Return (X, Y) of the center of cell containing provided text 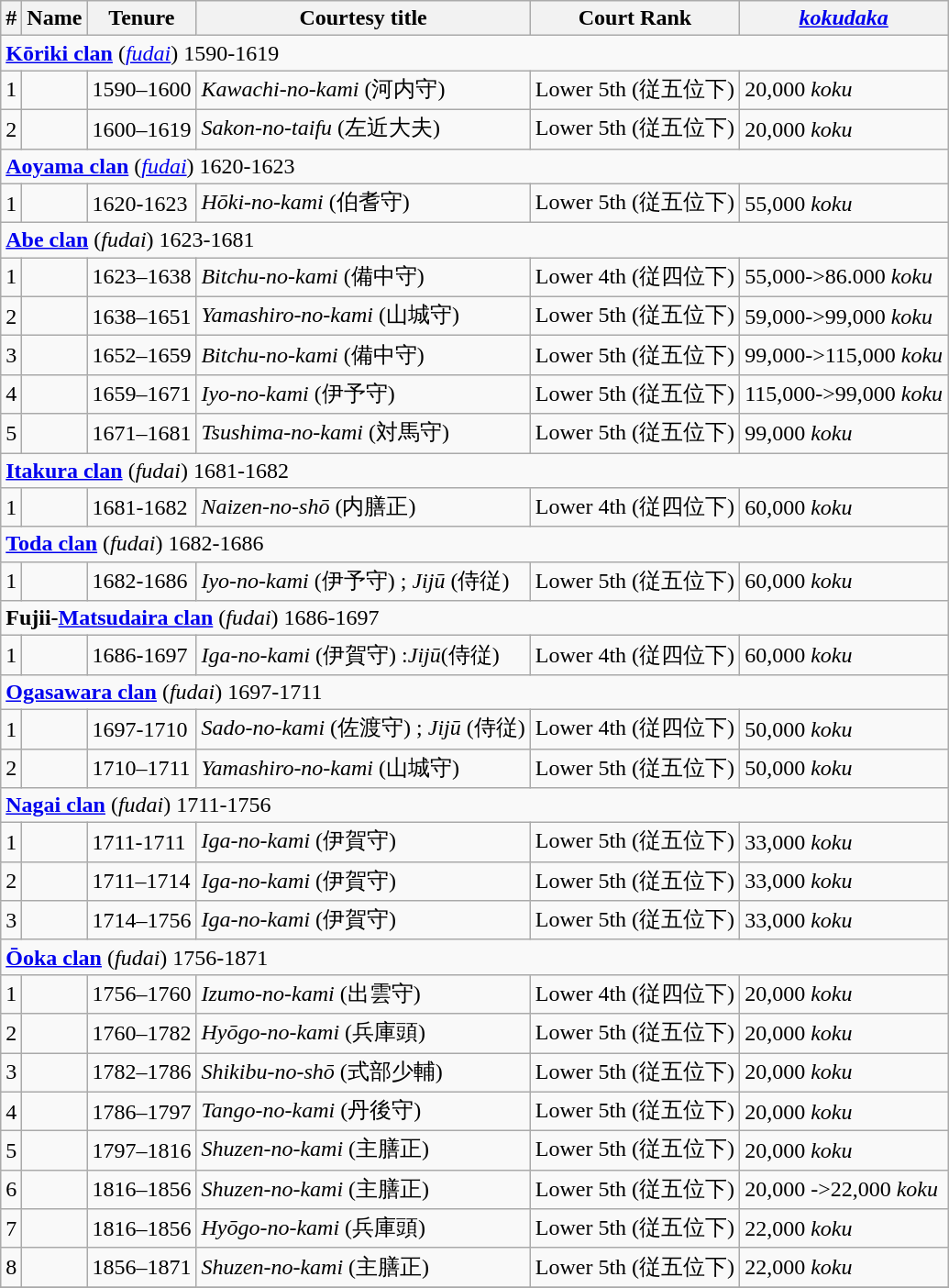
kokudaka (844, 18)
Hōki-no-kami (伯耆守) (363, 204)
Naizen-no-shō (内膳正) (363, 508)
Ogasawara clan (fudai) 1697-1711 (475, 692)
1590–1600 (141, 90)
55,000 koku (844, 204)
1782–1786 (141, 1073)
115,000->99,000 koku (844, 394)
Aoyama clan (fudai) 1620-1623 (475, 166)
Sado-no-kami (佐渡守) ; Jijū (侍従) (363, 728)
1620-1623 (141, 204)
1786–1797 (141, 1112)
Iyo-no-kami (伊予守) ; Jijū (侍従) (363, 582)
1697-1710 (141, 728)
1600–1619 (141, 128)
Kawachi-no-kami (河内守) (363, 90)
8 (11, 1268)
1797–1816 (141, 1150)
Tsushima-no-kami (対馬守) (363, 433)
Kōriki clan (fudai) 1590-1619 (475, 53)
1652–1659 (141, 356)
1711–1714 (141, 881)
1682-1686 (141, 582)
1714–1756 (141, 921)
Nagai clan (fudai) 1711-1756 (475, 805)
1711-1711 (141, 842)
1710–1711 (141, 769)
Iyo-no-kami (伊予守) (363, 394)
1671–1681 (141, 433)
Itakura clan (fudai) 1681-1682 (475, 471)
Courtesy title (363, 18)
Tenure (141, 18)
# (11, 18)
Court Rank (635, 18)
Shikibu-no-shō (式部少輔) (363, 1073)
99,000->115,000 koku (844, 356)
1623–1638 (141, 277)
Sakon-no-taifu (左近大夫) (363, 128)
99,000 koku (844, 433)
1681-1682 (141, 508)
Fujii-Matsudaira clan (fudai) 1686-1697 (475, 618)
1686-1697 (141, 655)
59,000->99,000 koku (844, 316)
1659–1671 (141, 394)
Tango-no-kami (丹後守) (363, 1112)
20,000 ->22,000 koku (844, 1189)
1760–1782 (141, 1033)
1756–1760 (141, 994)
Ōoka clan (fudai) 1756-1871 (475, 957)
Name (55, 18)
Abe clan (fudai) 1623-1681 (475, 240)
Iga-no-kami (伊賀守) :Jijū(侍従) (363, 655)
1638–1651 (141, 316)
Toda clan (fudai) 1682-1686 (475, 544)
1856–1871 (141, 1268)
55,000->86.000 koku (844, 277)
6 (11, 1189)
7 (11, 1229)
Izumo-no-kami (出雲守) (363, 994)
